Return the [X, Y] coordinate for the center point of the cell that contains the specified text.  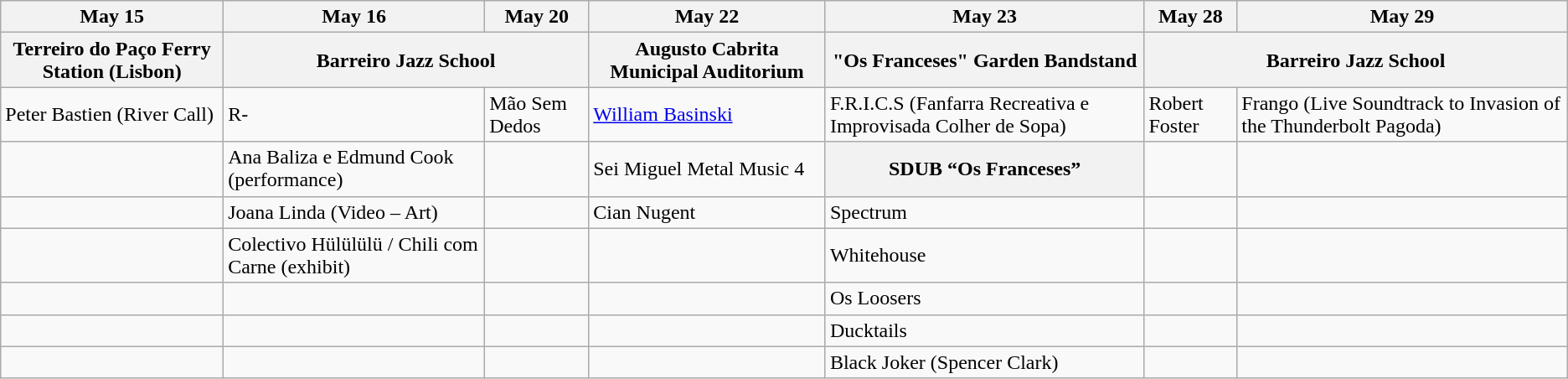
Whitehouse [985, 255]
Frango (Live Soundtrack to Invasion of the Thunderbolt Pagoda) [1402, 114]
Sei Miguel Metal Music 4 [707, 169]
Robert Foster [1191, 114]
May 28 [1191, 17]
May 29 [1402, 17]
May 22 [707, 17]
William Basinski [707, 114]
R- [354, 114]
May 23 [985, 17]
Os Loosers [985, 299]
Terreiro do Paço Ferry Station (Lisbon) [112, 60]
"Os Franceses" Garden Bandstand [985, 60]
Colectivo Hülülülü / Chili com Carne (exhibit) [354, 255]
Peter Bastien (River Call) [112, 114]
May 16 [354, 17]
Ducktails [985, 330]
Mão Sem Dedos [537, 114]
SDUB “Os Franceses” [985, 169]
F.R.I.C.S (Fanfarra Recreativa e Improvisada Colher de Sopa) [985, 114]
Cian Nugent [707, 212]
Spectrum [985, 212]
Joana Linda (Video – Art) [354, 212]
Augusto Cabrita Municipal Auditorium [707, 60]
Black Joker (Spencer Clark) [985, 362]
May 15 [112, 17]
Ana Baliza e Edmund Cook (performance) [354, 169]
May 20 [537, 17]
